For the text-containing cell, return its midpoint in (x, y) coordinate format. 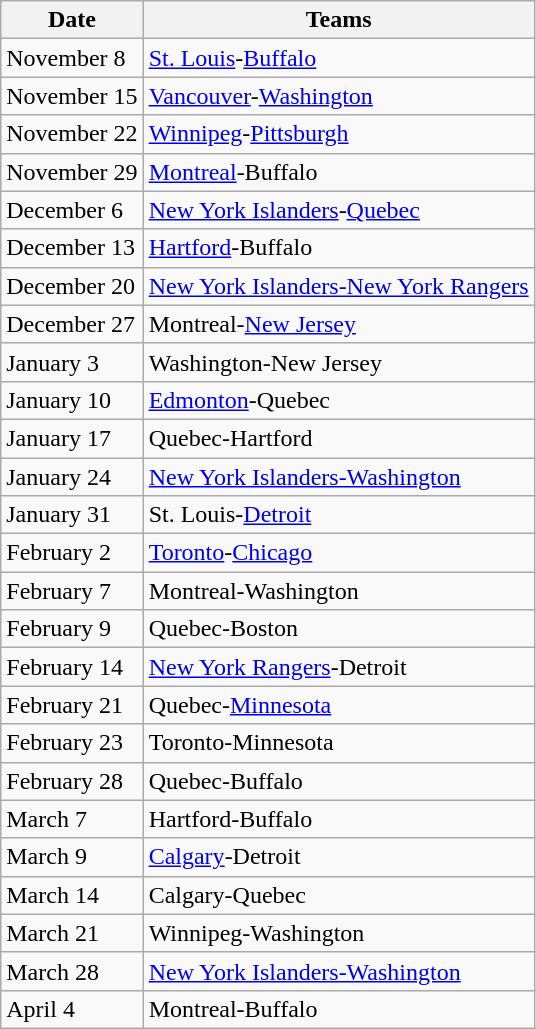
February 14 (72, 667)
March 14 (72, 895)
February 9 (72, 629)
Winnipeg-Washington (338, 933)
Quebec-Buffalo (338, 781)
Montreal-Washington (338, 591)
November 29 (72, 172)
Date (72, 20)
March 21 (72, 933)
New York Islanders-New York Rangers (338, 286)
Toronto-Chicago (338, 553)
December 13 (72, 248)
January 31 (72, 515)
December 27 (72, 324)
January 10 (72, 400)
Winnipeg-Pittsburgh (338, 134)
April 4 (72, 1009)
March 9 (72, 857)
January 3 (72, 362)
December 6 (72, 210)
March 7 (72, 819)
Edmonton-Quebec (338, 400)
Quebec-Hartford (338, 438)
Teams (338, 20)
Toronto-Minnesota (338, 743)
November 8 (72, 58)
February 7 (72, 591)
February 2 (72, 553)
New York Rangers-Detroit (338, 667)
November 22 (72, 134)
Quebec-Boston (338, 629)
February 28 (72, 781)
February 23 (72, 743)
Montreal-New Jersey (338, 324)
December 20 (72, 286)
Calgary-Quebec (338, 895)
Washington-New Jersey (338, 362)
January 24 (72, 477)
Quebec-Minnesota (338, 705)
St. Louis-Buffalo (338, 58)
January 17 (72, 438)
Calgary-Detroit (338, 857)
Vancouver-Washington (338, 96)
November 15 (72, 96)
March 28 (72, 971)
New York Islanders-Quebec (338, 210)
St. Louis-Detroit (338, 515)
February 21 (72, 705)
